Output the (X, Y) coordinate of the center of the cell containing the given text.  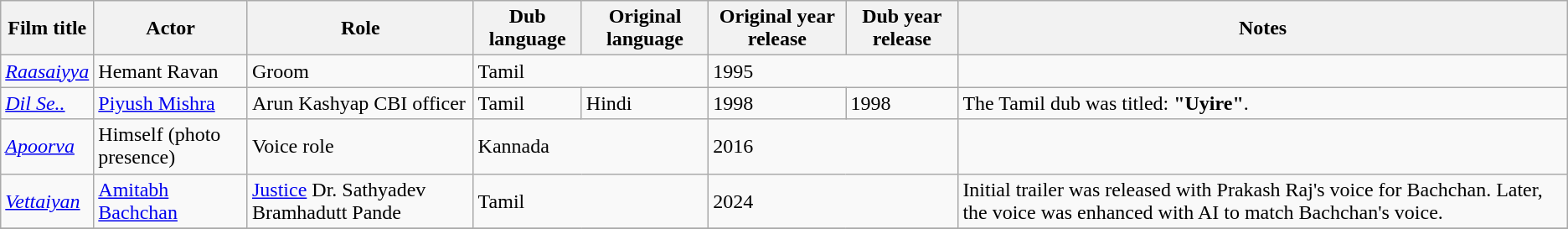
Dil Se.. (47, 103)
Initial trailer was released with Prakash Raj's voice for Bachchan. Later, the voice was enhanced with AI to match Bachchan's voice. (1263, 201)
Arun Kashyap CBI officer (360, 103)
Justice Dr. Sathyadev Bramhadutt Pande (360, 201)
Original year release (777, 29)
Himself (photo presence) (171, 146)
Original language (645, 29)
Vettaiyan (47, 201)
Hemant Ravan (171, 71)
Film title (47, 29)
Amitabh Bachchan (171, 201)
Role (360, 29)
The Tamil dub was titled: "Uyire". (1263, 103)
Kannada (591, 146)
Apoorva (47, 146)
Raasaiyya (47, 71)
2016 (833, 146)
Groom (360, 71)
Dub year release (902, 29)
Actor (171, 29)
1995 (833, 71)
Notes (1263, 29)
Dub language (528, 29)
Voice role (360, 146)
2024 (833, 201)
Hindi (645, 103)
Piyush Mishra (171, 103)
